Return the [X, Y] coordinate for the center point of the cell that contains the specified text.  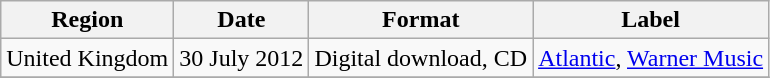
Digital download, CD [421, 58]
Label [651, 20]
30 July 2012 [242, 58]
Format [421, 20]
Region [88, 20]
Date [242, 20]
United Kingdom [88, 58]
Atlantic, Warner Music [651, 58]
